Determine the (x, y) coordinate at the center of the cell enclosing the given text.  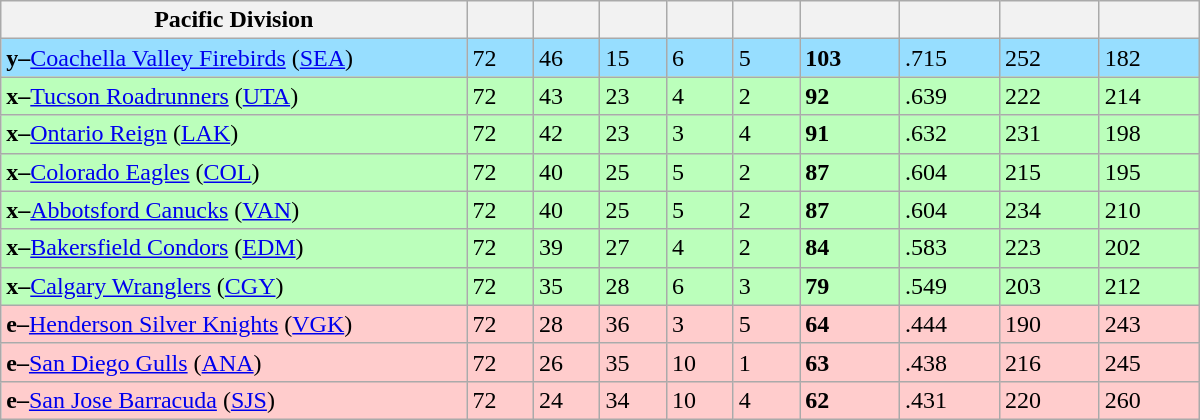
24 (566, 400)
245 (1149, 362)
222 (1049, 96)
.444 (950, 324)
223 (1049, 248)
.438 (950, 362)
210 (1149, 210)
234 (1049, 210)
x–Colorado Eagles (COL) (234, 172)
195 (1149, 172)
215 (1049, 172)
34 (634, 400)
43 (566, 96)
203 (1049, 286)
e–San Diego Gulls (ANA) (234, 362)
64 (850, 324)
Pacific Division (234, 20)
.639 (950, 96)
92 (850, 96)
15 (634, 58)
103 (850, 58)
39 (566, 248)
63 (850, 362)
216 (1049, 362)
1 (766, 362)
x–Tucson Roadrunners (UTA) (234, 96)
62 (850, 400)
y–Coachella Valley Firebirds (SEA) (234, 58)
231 (1049, 134)
36 (634, 324)
198 (1149, 134)
.583 (950, 248)
202 (1149, 248)
.632 (950, 134)
.431 (950, 400)
.549 (950, 286)
46 (566, 58)
79 (850, 286)
x–Calgary Wranglers (CGY) (234, 286)
x–Ontario Reign (LAK) (234, 134)
252 (1049, 58)
e–Henderson Silver Knights (VGK) (234, 324)
182 (1149, 58)
212 (1149, 286)
x–Bakersfield Condors (EDM) (234, 248)
260 (1149, 400)
190 (1049, 324)
220 (1049, 400)
91 (850, 134)
214 (1149, 96)
243 (1149, 324)
42 (566, 134)
x–Abbotsford Canucks (VAN) (234, 210)
e–San Jose Barracuda (SJS) (234, 400)
.715 (950, 58)
84 (850, 248)
26 (566, 362)
27 (634, 248)
